Capture the cell that displays the provided text and extract its (X, Y) central coordinate. 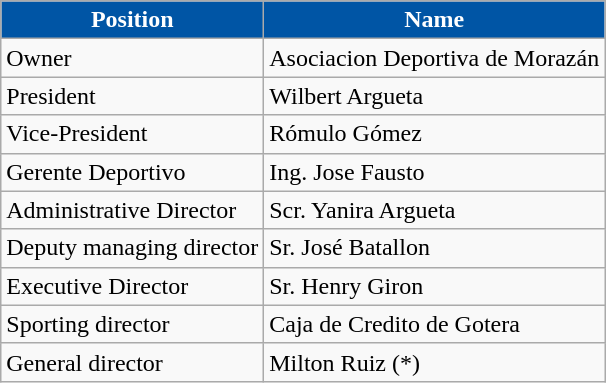
Asociacion Deportiva de Morazán (434, 58)
Owner (132, 58)
Wilbert Argueta (434, 96)
Caja de Credito de Gotera (434, 324)
Gerente Deportivo (132, 172)
Sr. José Batallon (434, 248)
Sr. Henry Giron (434, 286)
Milton Ruiz (*) (434, 362)
Position (132, 20)
Administrative Director (132, 210)
Rómulo Gómez (434, 134)
Executive Director (132, 286)
Sporting director (132, 324)
Vice-President (132, 134)
Scr. Yanira Argueta (434, 210)
Ing. Jose Fausto (434, 172)
Deputy managing director (132, 248)
Name (434, 20)
General director (132, 362)
President (132, 96)
